Extract the (X, Y) coordinate from the center of the cell holding the provided text.  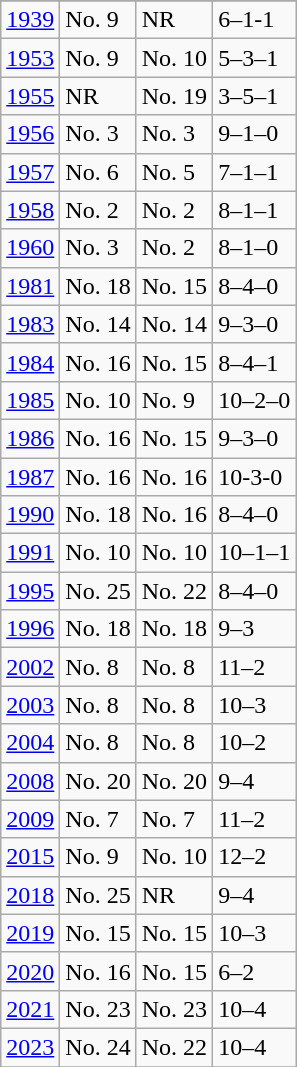
No. 19 (174, 96)
2002 (30, 667)
No. 5 (174, 172)
1939 (30, 20)
No. 24 (98, 1047)
6–1-1 (254, 20)
2004 (30, 743)
2015 (30, 857)
2020 (30, 971)
2018 (30, 895)
2021 (30, 1009)
8–4–1 (254, 362)
2008 (30, 781)
5–3–1 (254, 58)
12–2 (254, 857)
1958 (30, 210)
1984 (30, 362)
1953 (30, 58)
8–1–0 (254, 248)
1990 (30, 515)
2003 (30, 705)
1996 (30, 629)
7–1–1 (254, 172)
1955 (30, 96)
1987 (30, 477)
1983 (30, 324)
1957 (30, 172)
1960 (30, 248)
6–2 (254, 971)
10–2–0 (254, 400)
1991 (30, 553)
3–5–1 (254, 96)
1981 (30, 286)
9–3 (254, 629)
2019 (30, 933)
2009 (30, 819)
10–2 (254, 743)
8–1–1 (254, 210)
10-3-0 (254, 477)
10–1–1 (254, 553)
No. 6 (98, 172)
1995 (30, 591)
1985 (30, 400)
1986 (30, 438)
9–1–0 (254, 134)
2023 (30, 1047)
1956 (30, 134)
